Determine the (x, y) coordinate at the center of the cell enclosing the given text.  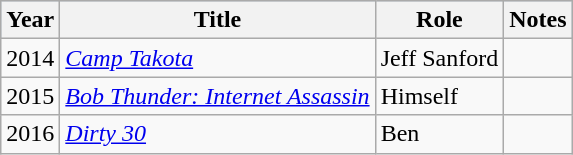
Year (30, 20)
Bob Thunder: Internet Assassin (218, 96)
Role (440, 20)
Title (218, 20)
Camp Takota (218, 58)
2014 (30, 58)
Ben (440, 134)
Himself (440, 96)
2015 (30, 96)
Dirty 30 (218, 134)
Notes (538, 20)
2016 (30, 134)
Jeff Sanford (440, 58)
